Return the [x, y] coordinate for the center point of the cell that contains the specified text.  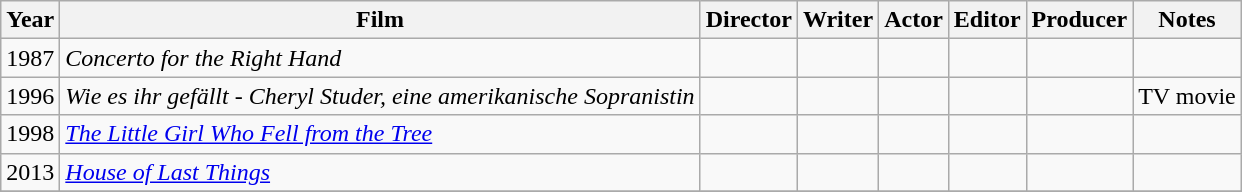
Wie es ihr gefällt - Cheryl Studer, eine amerikanische Sopranistin [380, 96]
Notes [1188, 20]
Actor [914, 20]
2013 [30, 172]
Producer [1080, 20]
Writer [838, 20]
Director [748, 20]
1998 [30, 134]
House of Last Things [380, 172]
Editor [987, 20]
1996 [30, 96]
1987 [30, 58]
Film [380, 20]
Concerto for the Right Hand [380, 58]
Year [30, 20]
TV movie [1188, 96]
The Little Girl Who Fell from the Tree [380, 134]
